Provide the (X, Y) coordinate of the cell's center where the given text is located.  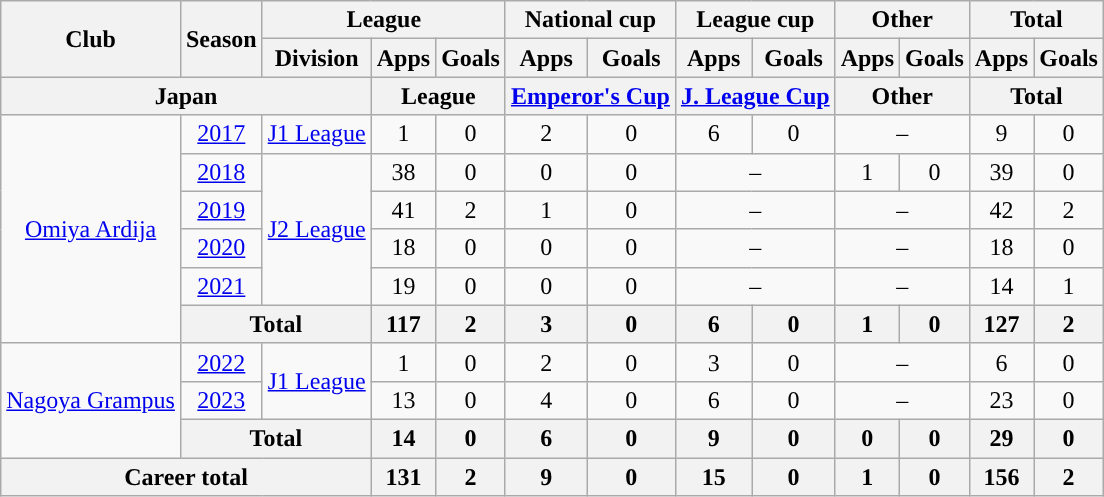
4 (546, 400)
Season (221, 39)
Division (316, 58)
13 (403, 400)
15 (714, 477)
2021 (221, 286)
127 (1001, 324)
J. League Cup (755, 96)
J2 League (316, 229)
2023 (221, 400)
23 (1001, 400)
19 (403, 286)
42 (1001, 210)
Nagoya Grampus (91, 400)
2018 (221, 172)
131 (403, 477)
Emperor's Cup (590, 96)
National cup (590, 20)
2017 (221, 134)
41 (403, 210)
League cup (755, 20)
38 (403, 172)
Club (91, 39)
Omiya Ardija (91, 229)
2022 (221, 362)
39 (1001, 172)
156 (1001, 477)
Japan (186, 96)
Career total (186, 477)
29 (1001, 438)
117 (403, 324)
2020 (221, 248)
2019 (221, 210)
